Output the (X, Y) coordinate of the center of the cell containing the given text.  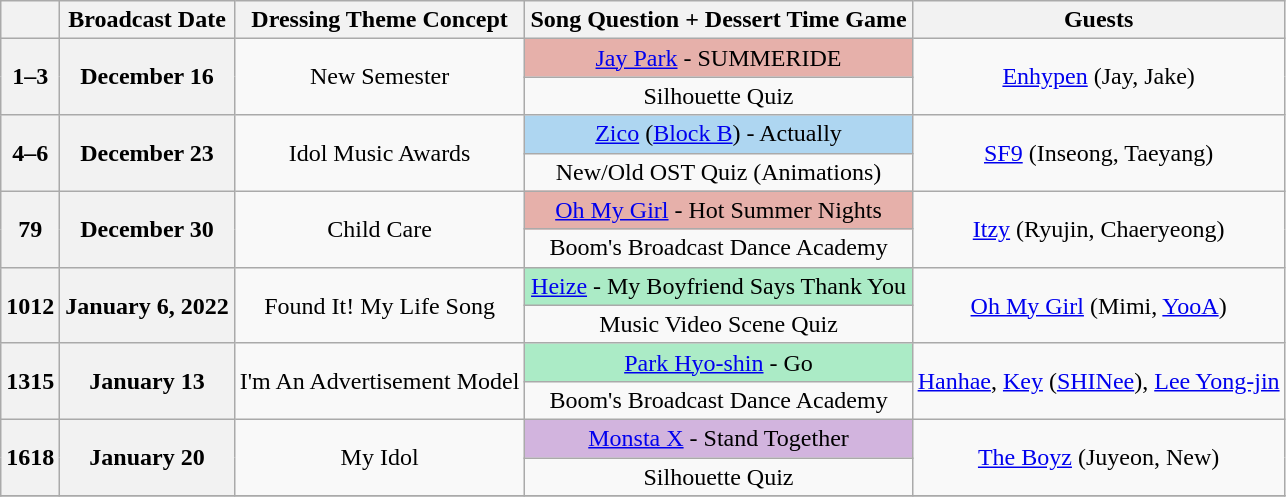
December 23 (147, 153)
Idol Music Awards (380, 153)
The Boyz (Juyeon, New) (1098, 457)
January 13 (147, 381)
Found It! My Life Song (380, 305)
Music Video Scene Quiz (718, 324)
New Semester (380, 77)
4–6 (30, 153)
January 20 (147, 457)
SF9 (Inseong, Taeyang) (1098, 153)
Park Hyo-shin - Go (718, 362)
1315 (30, 381)
Guests (1098, 20)
Hanhae, Key (SHINee), Lee Yong-jin (1098, 381)
I'm An Advertisement Model (380, 381)
79 (30, 229)
New/Old OST Quiz (Animations) (718, 172)
Song Question + Dessert Time Game (718, 20)
Oh My Girl (Mimi, YooA) (1098, 305)
Heize - My Boyfriend Says Thank You (718, 286)
My Idol (380, 457)
1012 (30, 305)
Jay Park - SUMMERIDE (718, 58)
Monsta X - Stand Together (718, 438)
Child Care (380, 229)
January 6, 2022 (147, 305)
Zico (Block B) - Actually (718, 134)
December 16 (147, 77)
December 30 (147, 229)
Oh My Girl - Hot Summer Nights (718, 210)
Enhypen (Jay, Jake) (1098, 77)
Dressing Theme Concept (380, 20)
1–3 (30, 77)
Itzy (Ryujin, Chaeryeong) (1098, 229)
1618 (30, 457)
Broadcast Date (147, 20)
